Scan for the cell matching the given text and deliver its (X, Y) coordinate at center. 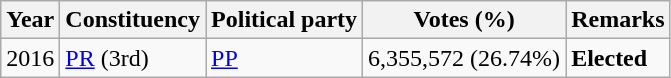
Votes (%) (464, 20)
Constituency (133, 20)
Elected (618, 58)
2016 (30, 58)
Political party (284, 20)
Year (30, 20)
PR (3rd) (133, 58)
6,355,572 (26.74%) (464, 58)
Remarks (618, 20)
PP (284, 58)
